Return the (x, y) coordinate for the center point of the cell that contains the specified text.  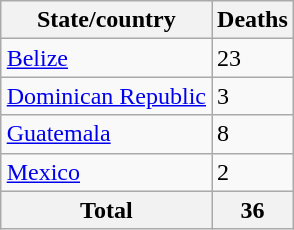
23 (253, 58)
Deaths (253, 20)
2 (253, 172)
3 (253, 96)
36 (253, 210)
8 (253, 134)
State/country (106, 20)
Total (106, 210)
Dominican Republic (106, 96)
Guatemala (106, 134)
Belize (106, 58)
Mexico (106, 172)
